Provide the [X, Y] coordinate of the cell's center where the given text is located.  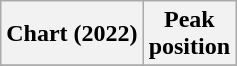
Chart (2022) [72, 34]
Peakposition [189, 34]
